From the cell containing the given text, extract its center point as [x, y] coordinate. 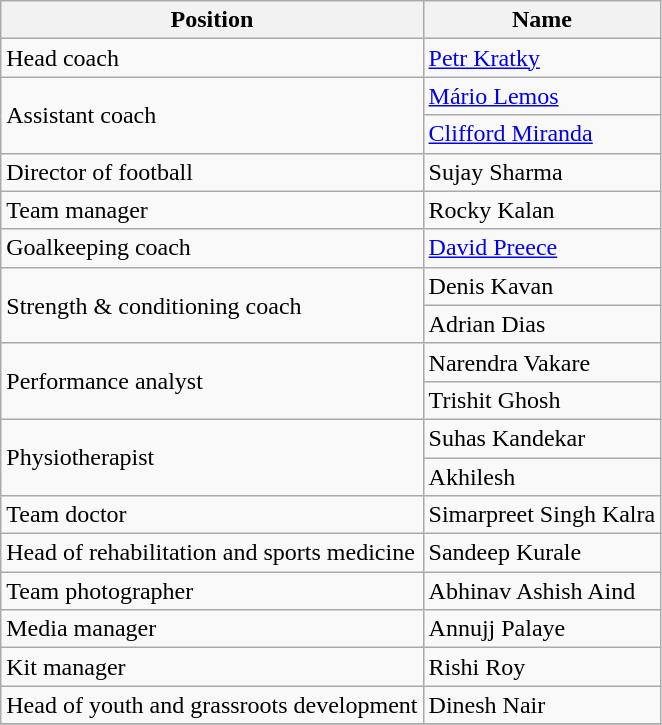
Akhilesh [542, 477]
Media manager [212, 629]
Goalkeeping coach [212, 248]
Head of rehabilitation and sports medicine [212, 553]
Team manager [212, 210]
Clifford Miranda [542, 134]
Dinesh Nair [542, 705]
Head coach [212, 58]
Director of football [212, 172]
Head of youth and grassroots development [212, 705]
Mário Lemos [542, 96]
Narendra Vakare [542, 362]
Name [542, 20]
Strength & conditioning coach [212, 305]
Physiotherapist [212, 457]
Suhas Kandekar [542, 438]
Position [212, 20]
Petr Kratky [542, 58]
Performance analyst [212, 381]
Rishi Roy [542, 667]
Denis Kavan [542, 286]
Sandeep Kurale [542, 553]
Team photographer [212, 591]
Abhinav Ashish Aind [542, 591]
Rocky Kalan [542, 210]
Kit manager [212, 667]
Team doctor [212, 515]
David Preece [542, 248]
Trishit Ghosh [542, 400]
Sujay Sharma [542, 172]
Adrian Dias [542, 324]
Simarpreet Singh Kalra [542, 515]
Annujj Palaye [542, 629]
Assistant coach [212, 115]
